Return the [X, Y] coordinate for the center point of the cell that contains the specified text.  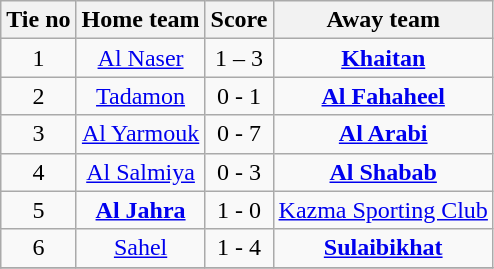
0 - 1 [239, 96]
Kazma Sporting Club [383, 210]
Al Naser [140, 58]
Tadamon [140, 96]
1 [38, 58]
Sahel [140, 248]
1 - 0 [239, 210]
Al Jahra [140, 210]
Home team [140, 20]
0 - 3 [239, 172]
0 - 7 [239, 134]
Sulaibikhat [383, 248]
Al Arabi [383, 134]
Al Yarmouk [140, 134]
6 [38, 248]
Al Fahaheel [383, 96]
1 - 4 [239, 248]
5 [38, 210]
Al Salmiya [140, 172]
Away team [383, 20]
1 – 3 [239, 58]
Score [239, 20]
2 [38, 96]
3 [38, 134]
Tie no [38, 20]
4 [38, 172]
Khaitan [383, 58]
Al Shabab [383, 172]
